Return (X, Y) of the center of cell containing provided text 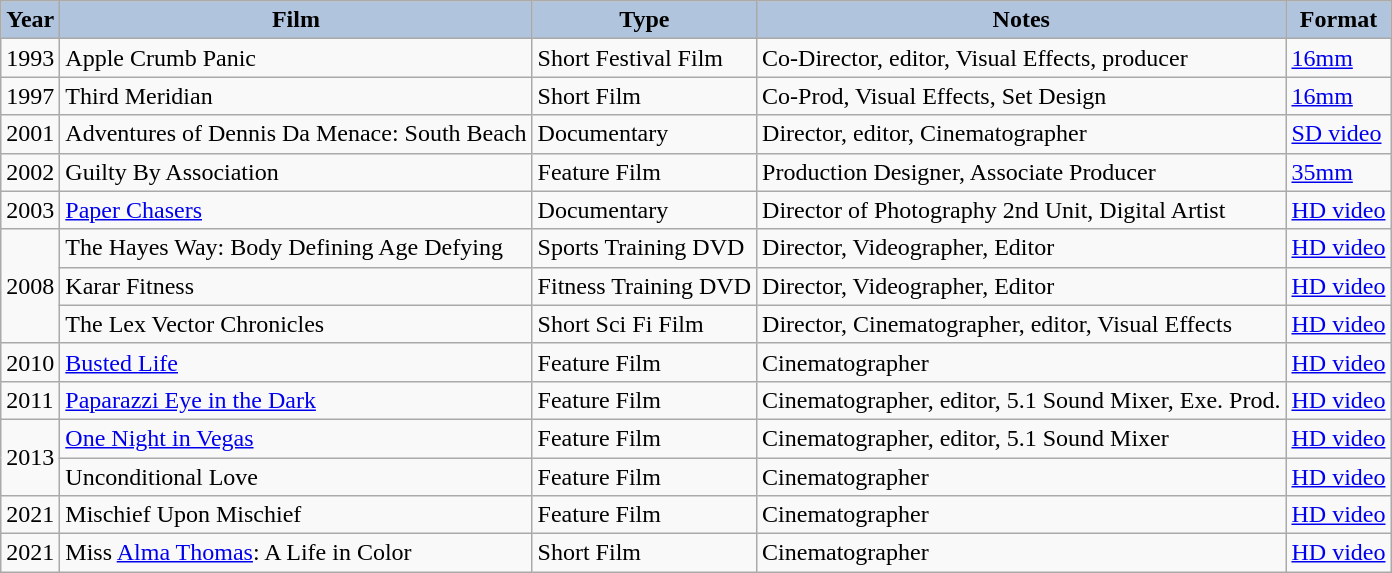
The Lex Vector Chronicles (296, 324)
Fitness Training DVD (644, 286)
Film (296, 20)
1997 (30, 96)
Co-Prod, Visual Effects, Set Design (1022, 96)
2001 (30, 134)
2013 (30, 457)
Director of Photography 2nd Unit, Digital Artist (1022, 210)
Mischief Upon Mischief (296, 515)
1993 (30, 58)
2010 (30, 362)
Director, Cinematographer, editor, Visual Effects (1022, 324)
The Hayes Way: Body Defining Age Defying (296, 248)
Cinematographer, editor, 5.1 Sound Mixer, Exe. Prod. (1022, 400)
35mm (1338, 172)
Miss Alma Thomas: A Life in Color (296, 553)
Notes (1022, 20)
2002 (30, 172)
Adventures of Dennis Da Menace: South Beach (296, 134)
2008 (30, 286)
Apple Crumb Panic (296, 58)
Unconditional Love (296, 477)
Short Festival Film (644, 58)
Year (30, 20)
One Night in Vegas (296, 438)
Co-Director, editor, Visual Effects, producer (1022, 58)
Director, editor, Cinematographer (1022, 134)
Format (1338, 20)
Type (644, 20)
Paper Chasers (296, 210)
Guilty By Association (296, 172)
SD video (1338, 134)
Sports Training DVD (644, 248)
Short Sci Fi Film (644, 324)
2003 (30, 210)
Karar Fitness (296, 286)
Cinematographer, editor, 5.1 Sound Mixer (1022, 438)
2011 (30, 400)
Paparazzi Eye in the Dark (296, 400)
Third Meridian (296, 96)
Production Designer, Associate Producer (1022, 172)
Busted Life (296, 362)
